From the cell containing the given text, extract its center point as [X, Y] coordinate. 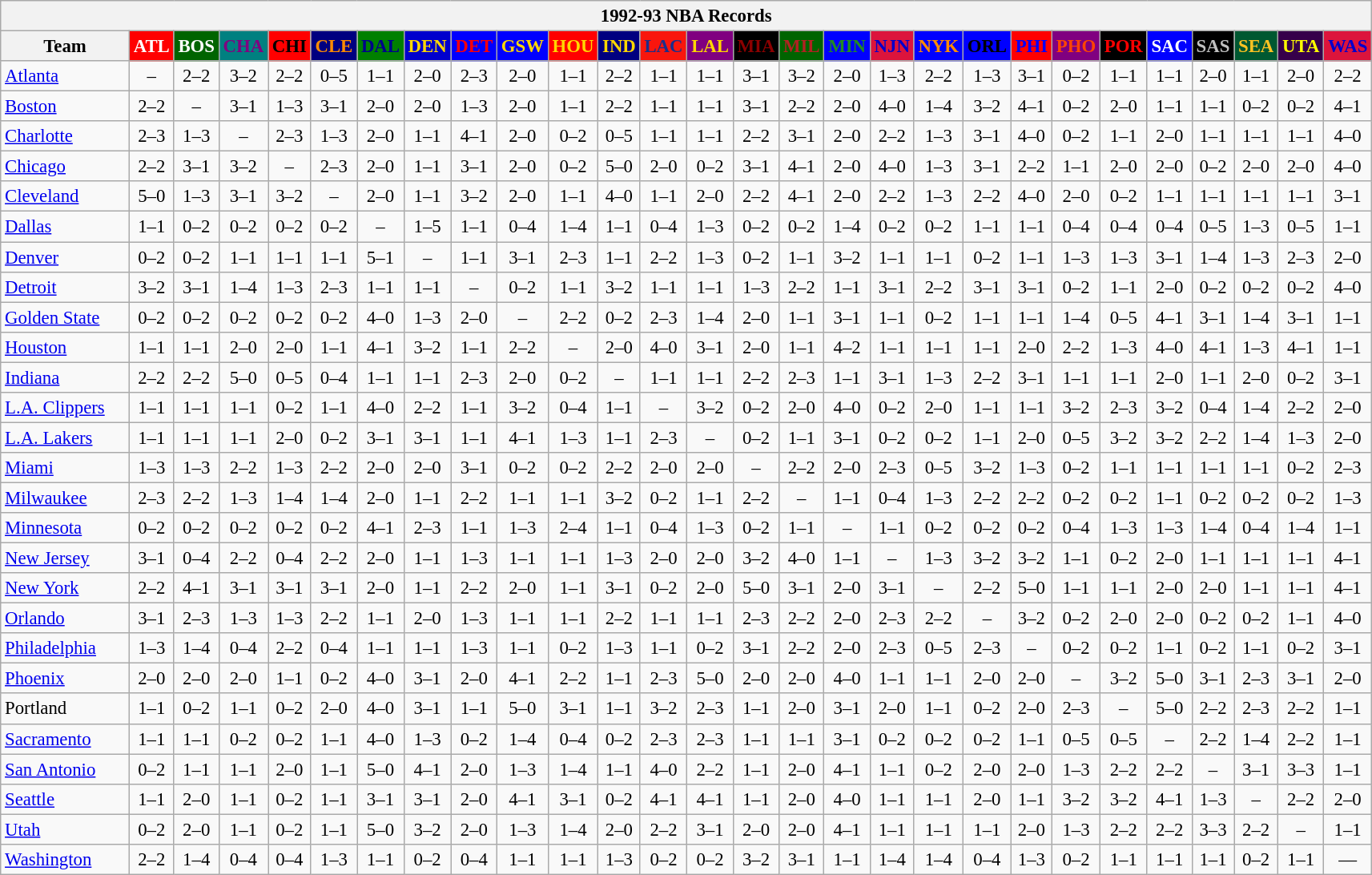
Dallas [66, 227]
ATL [151, 46]
Golden State [66, 317]
HOU [573, 46]
L.A. Lakers [66, 437]
CHI [289, 46]
Boston [66, 107]
Seattle [66, 799]
DET [474, 46]
Miami [66, 468]
Phoenix [66, 679]
MIN [847, 46]
2–4 [573, 528]
San Antonio [66, 769]
4–2 [847, 347]
Portland [66, 709]
Utah [66, 829]
Chicago [66, 167]
5–1 [381, 257]
POR [1123, 46]
Orlando [66, 619]
1–5 [428, 227]
Denver [66, 257]
SAS [1213, 46]
IND [619, 46]
Indiana [66, 377]
Sacramento [66, 739]
PHI [1032, 46]
LAC [663, 46]
Washington [66, 860]
Minnesota [66, 528]
SEA [1256, 46]
NYK [939, 46]
Houston [66, 347]
L.A. Clippers [66, 408]
Cleveland [66, 196]
UTA [1301, 46]
Team [66, 46]
SAC [1169, 46]
MIL [802, 46]
WAS [1348, 46]
DEN [428, 46]
MIA [756, 46]
DAL [381, 46]
New Jersey [66, 558]
1992-93 NBA Records [686, 16]
LAL [710, 46]
ORL [987, 46]
GSW [522, 46]
Milwaukee [66, 498]
NJN [892, 46]
New York [66, 588]
Detroit [66, 287]
BOS [196, 46]
PHO [1076, 46]
— [1348, 860]
Atlanta [66, 76]
Philadelphia [66, 648]
Charlotte [66, 136]
CLE [333, 46]
CHA [243, 46]
